Find where the given text appears and provide that cell's center as (x, y) coordinate. 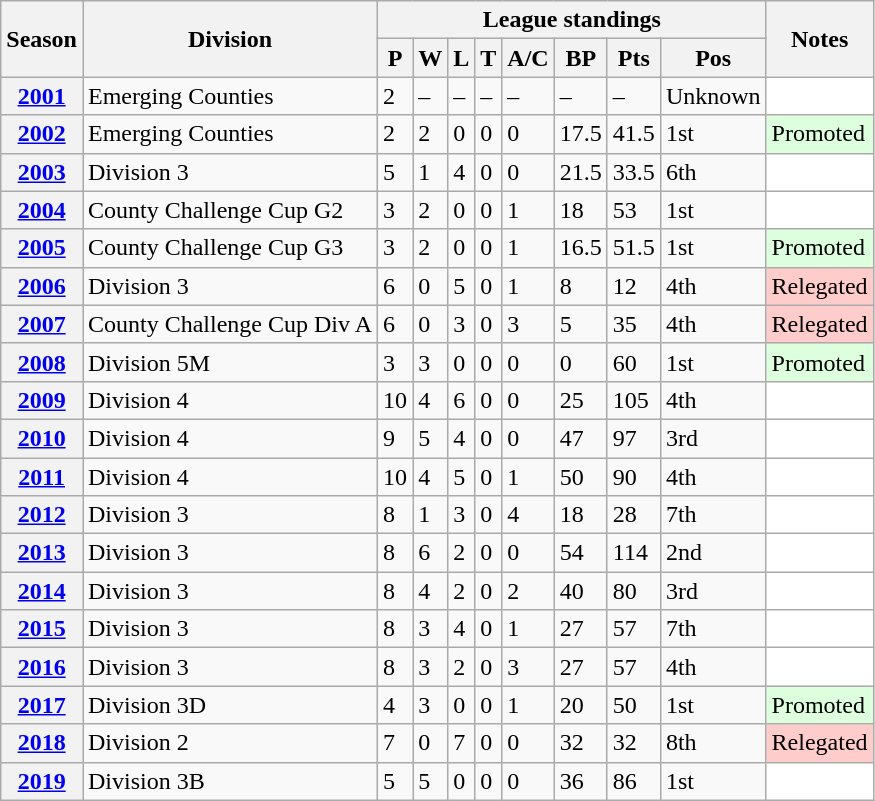
2004 (42, 210)
25 (580, 400)
2008 (42, 362)
17.5 (580, 134)
21.5 (580, 172)
Division 5M (230, 362)
T (488, 58)
2007 (42, 324)
41.5 (634, 134)
Division 3B (230, 781)
2012 (42, 515)
L (462, 58)
2014 (42, 591)
BP (580, 58)
20 (580, 705)
2017 (42, 705)
2013 (42, 553)
Notes (820, 39)
2nd (713, 553)
P (396, 58)
47 (580, 438)
2009 (42, 400)
2006 (42, 286)
Pts (634, 58)
Division (230, 39)
County Challenge Cup G2 (230, 210)
12 (634, 286)
6th (713, 172)
2005 (42, 248)
County Challenge Cup G3 (230, 248)
16.5 (580, 248)
Pos (713, 58)
28 (634, 515)
114 (634, 553)
86 (634, 781)
80 (634, 591)
W (430, 58)
9 (396, 438)
Unknown (713, 96)
Division 2 (230, 743)
90 (634, 477)
2018 (42, 743)
2015 (42, 629)
2002 (42, 134)
105 (634, 400)
2019 (42, 781)
60 (634, 362)
51.5 (634, 248)
Season (42, 39)
League standings (572, 20)
A/C (528, 58)
2003 (42, 172)
36 (580, 781)
Division 3D (230, 705)
8th (713, 743)
54 (580, 553)
County Challenge Cup Div A (230, 324)
40 (580, 591)
53 (634, 210)
2011 (42, 477)
97 (634, 438)
35 (634, 324)
33.5 (634, 172)
2016 (42, 667)
2001 (42, 96)
2010 (42, 438)
